Return (x, y) of the center of cell containing provided text 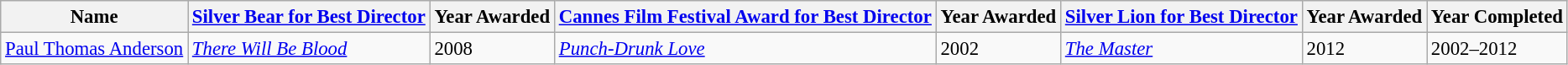
Silver Lion for Best Director (1182, 17)
Silver Bear for Best Director (309, 17)
2008 (492, 49)
2002–2012 (1497, 49)
2012 (1364, 49)
Paul Thomas Anderson (94, 49)
2002 (998, 49)
Punch-Drunk Love (745, 49)
There Will Be Blood (309, 49)
Year Completed (1497, 17)
Cannes Film Festival Award for Best Director (745, 17)
The Master (1182, 49)
Name (94, 17)
